Provide the [X, Y] coordinate of the cell's center where the given text is located.  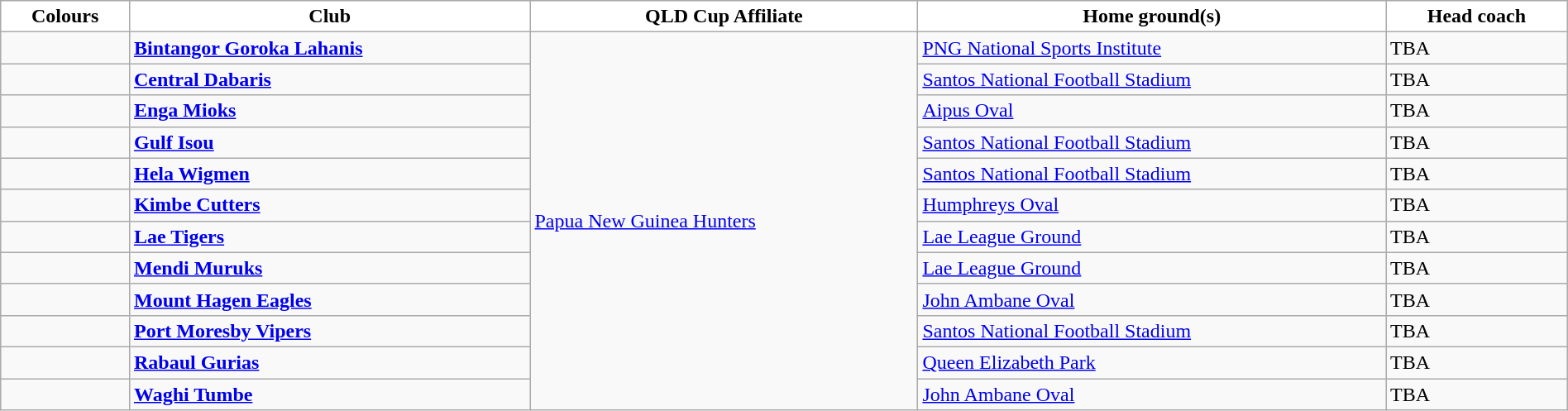
Head coach [1477, 17]
Lae Tigers [329, 237]
Waghi Tumbe [329, 394]
Queen Elizabeth Park [1152, 362]
Hela Wigmen [329, 174]
Colours [65, 17]
QLD Cup Affiliate [724, 17]
Papua New Guinea Hunters [724, 222]
Mendi Muruks [329, 268]
PNG National Sports Institute [1152, 48]
Aipus Oval [1152, 111]
Gulf Isou [329, 142]
Mount Hagen Eagles [329, 299]
Central Dabaris [329, 79]
Bintangor Goroka Lahanis [329, 48]
Humphreys Oval [1152, 205]
Port Moresby Vipers [329, 331]
Rabaul Gurias [329, 362]
Club [329, 17]
Enga Mioks [329, 111]
Kimbe Cutters [329, 205]
Home ground(s) [1152, 17]
